Provide the [x, y] coordinate of the cell's center where the given text is located.  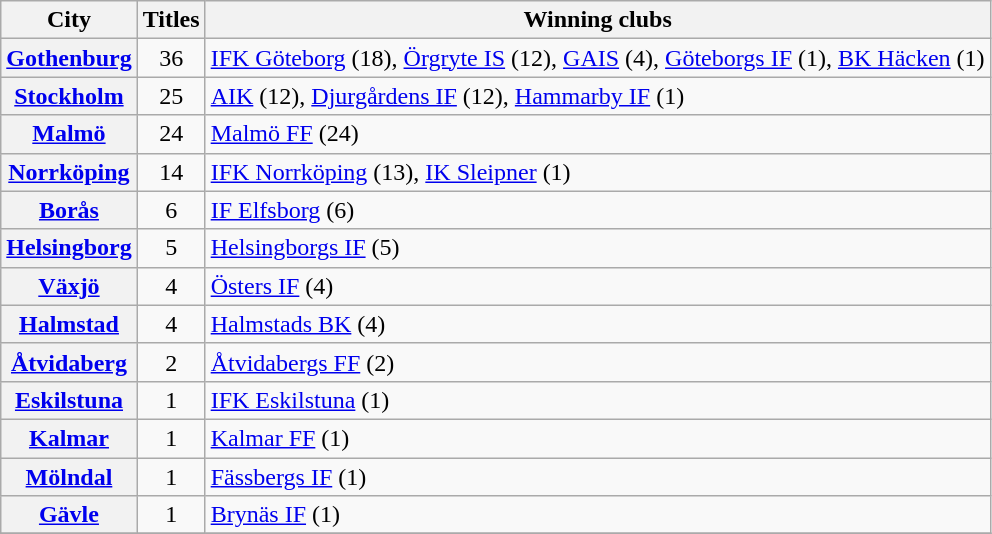
Gothenburg [69, 58]
Winning clubs [598, 20]
Titles [171, 20]
Stockholm [69, 96]
Åtvidabergs FF (2) [598, 362]
AIK (12), Djurgårdens IF (12), Hammarby IF (1) [598, 96]
25 [171, 96]
5 [171, 248]
Malmö [69, 134]
Norrköping [69, 172]
Fässbergs IF (1) [598, 477]
IF Elfsborg (6) [598, 210]
Gävle [69, 515]
Kalmar [69, 438]
24 [171, 134]
Åtvidaberg [69, 362]
Halmstad [69, 324]
IFK Göteborg (18), Örgryte IS (12), GAIS (4), Göteborgs IF (1), BK Häcken (1) [598, 58]
Mölndal [69, 477]
Eskilstuna [69, 400]
Borås [69, 210]
Helsingborg [69, 248]
Brynäs IF (1) [598, 515]
IFK Norrköping (13), IK Sleipner (1) [598, 172]
Helsingborgs IF (5) [598, 248]
6 [171, 210]
Växjö [69, 286]
36 [171, 58]
Malmö FF (24) [598, 134]
2 [171, 362]
Halmstads BK (4) [598, 324]
IFK Eskilstuna (1) [598, 400]
City [69, 20]
14 [171, 172]
Kalmar FF (1) [598, 438]
Östers IF (4) [598, 286]
